Scan for the cell matching the given text and deliver its (X, Y) coordinate at center. 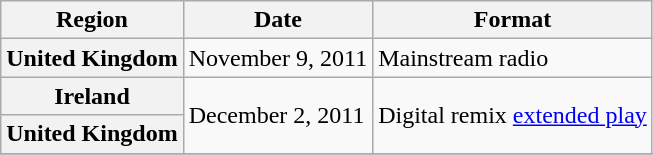
Ireland (92, 96)
Digital remix extended play (513, 115)
November 9, 2011 (278, 58)
December 2, 2011 (278, 115)
Region (92, 20)
Format (513, 20)
Mainstream radio (513, 58)
Date (278, 20)
